For the text-containing cell, return its midpoint in (X, Y) coordinate format. 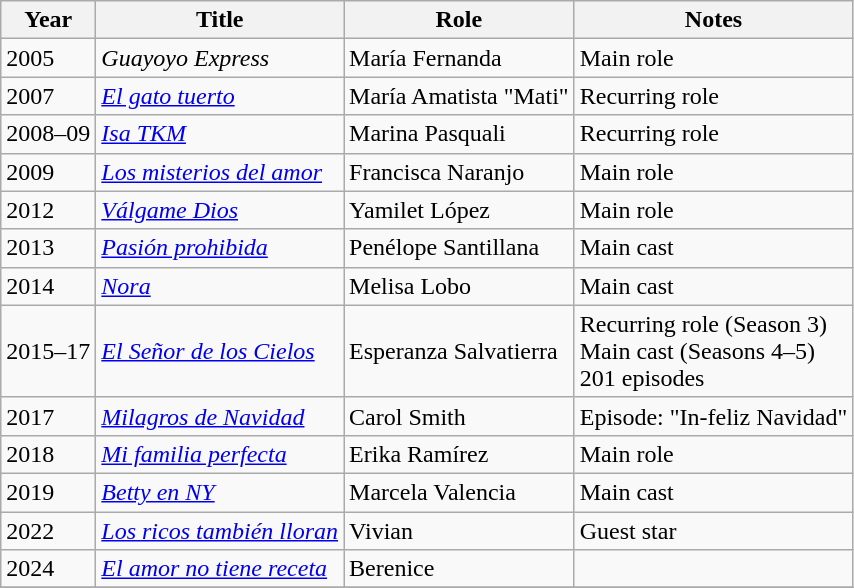
2019 (48, 492)
María Fernanda (460, 58)
2022 (48, 531)
Nora (220, 286)
Mi familia perfecta (220, 454)
Betty en NY (220, 492)
Episode: "In-feliz Navidad" (714, 416)
Pasión prohibida (220, 248)
2012 (48, 210)
Melisa Lobo (460, 286)
Esperanza Salvatierra (460, 351)
2024 (48, 569)
2015–17 (48, 351)
Role (460, 20)
2014 (48, 286)
Francisca Naranjo (460, 172)
Yamilet López (460, 210)
Penélope Santillana (460, 248)
2007 (48, 96)
Erika Ramírez (460, 454)
Berenice (460, 569)
Los ricos también lloran (220, 531)
Notes (714, 20)
Title (220, 20)
Vivian (460, 531)
2013 (48, 248)
Marina Pasquali (460, 134)
El Señor de los Cielos (220, 351)
2009 (48, 172)
Marcela Valencia (460, 492)
Recurring role (Season 3)Main cast (Seasons 4–5)201 episodes (714, 351)
Milagros de Navidad (220, 416)
El amor no tiene receta (220, 569)
María Amatista "Mati" (460, 96)
Válgame Dios (220, 210)
El gato tuerto (220, 96)
Guayoyo Express (220, 58)
2017 (48, 416)
Guest star (714, 531)
2008–09 (48, 134)
Los misterios del amor (220, 172)
Isa TKM (220, 134)
2005 (48, 58)
Carol Smith (460, 416)
2018 (48, 454)
Year (48, 20)
